Provide the (X, Y) coordinate of the cell's center where the given text is located.  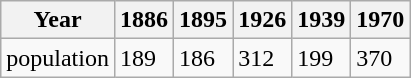
1895 (204, 20)
1970 (380, 20)
370 (380, 58)
population (58, 58)
186 (204, 58)
189 (144, 58)
1886 (144, 20)
Year (58, 20)
312 (262, 58)
1926 (262, 20)
199 (322, 58)
1939 (322, 20)
